Find where the given text appears and provide that cell's center as [X, Y] coordinate. 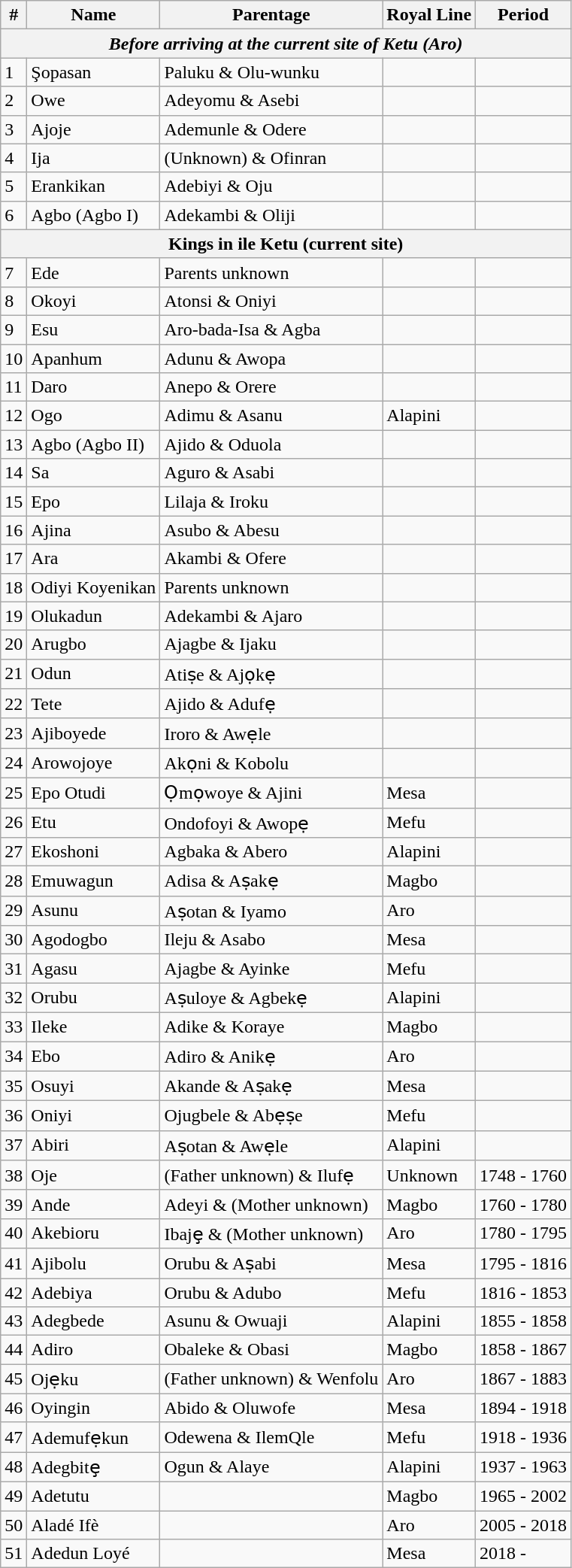
Royal Line [429, 15]
Unknown [429, 1175]
Oniyi [93, 1116]
Adedun Loyé [93, 1554]
42 [14, 1293]
Daro [93, 387]
Aguro & Asabi [271, 473]
Akebioru [93, 1233]
1760 - 1780 [523, 1204]
33 [14, 1027]
21 [14, 674]
40 [14, 1233]
Asunu [93, 911]
Ileke [93, 1027]
Ajina [93, 530]
48 [14, 1467]
Adimu & Asanu [271, 416]
# [14, 15]
23 [14, 733]
Anepo & Orere [271, 387]
Lilaja & Iroku [271, 502]
17 [14, 559]
Agbaka & Abero [271, 852]
29 [14, 911]
Epo Otudi [93, 793]
47 [14, 1437]
30 [14, 940]
Adekambi & Oliji [271, 215]
6 [14, 215]
Adike & Koraye [271, 1027]
49 [14, 1496]
Epo [93, 502]
Şopasan [93, 72]
Ande [93, 1204]
Adunu & Awopa [271, 359]
1 [14, 72]
43 [14, 1321]
Adisa & Aṣakẹ [271, 881]
Adiro [93, 1350]
Olukadun [93, 616]
Orubu & Adubo [271, 1293]
12 [14, 416]
19 [14, 616]
Erankikan [93, 187]
Orubu [93, 998]
18 [14, 587]
1894 - 1918 [523, 1408]
36 [14, 1116]
Adeyomu & Asebi [271, 101]
Ọmọwoye & Ajini [271, 793]
Abido & Oluwofe [271, 1408]
2018 - [523, 1554]
Period [523, 15]
Emuwagun [93, 881]
Ajiboyede [93, 733]
Akambi & Ofere [271, 559]
22 [14, 704]
8 [14, 301]
Aṣotan & Awẹle [271, 1145]
Atonsi & Oniyi [271, 301]
44 [14, 1350]
38 [14, 1175]
Ogun & Alaye [271, 1467]
Parentage [271, 15]
Iroro & Awẹle [271, 733]
Oje [93, 1175]
Adekambi & Ajaro [271, 616]
Akande & Aṣakẹ [271, 1086]
Adiro & Anikẹ [271, 1056]
50 [14, 1524]
(Unknown) & Ofinran [271, 158]
Ede [93, 272]
51 [14, 1554]
Ija [93, 158]
Apanhum [93, 359]
Okoyi [93, 301]
2 [14, 101]
26 [14, 823]
Ojẹku [93, 1379]
Agodogbo [93, 940]
15 [14, 502]
Ondofoyi & Awopẹ [271, 823]
Agasu [93, 969]
34 [14, 1056]
Paluku & Olu-wunku [271, 72]
Ara [93, 559]
1918 - 1936 [523, 1437]
27 [14, 852]
24 [14, 763]
1795 - 1816 [523, 1263]
10 [14, 359]
Akọni & Kobolu [271, 763]
Ajagbe & Ijaku [271, 644]
Aro-bada-Isa & Agba [271, 329]
1937 - 1963 [523, 1467]
Adegbede [93, 1321]
Aṣuloye & Agbekẹ [271, 998]
Adetutu [93, 1496]
Agbo (Agbo II) [93, 444]
41 [14, 1263]
Ajido & Adufẹ [271, 704]
37 [14, 1145]
7 [14, 272]
Odun [93, 674]
Kings in ile Ketu (current site) [286, 244]
1780 - 1795 [523, 1233]
Ademufẹkun [93, 1437]
Adegbitȩ [93, 1467]
5 [14, 187]
Ekoshoni [93, 852]
Ajoje [93, 129]
Asunu & Owuaji [271, 1321]
Ajagbe & Ayinke [271, 969]
14 [14, 473]
Odewena & IlemQle [271, 1437]
Etu [93, 823]
1867 - 1883 [523, 1379]
Adebiyi & Oju [271, 187]
Ajido & Oduola [271, 444]
Abiri [93, 1145]
Name [93, 15]
2005 - 2018 [523, 1524]
1855 - 1858 [523, 1321]
Aṣotan & Iyamo [271, 911]
Aladé Ifè [93, 1524]
11 [14, 387]
Ojugbele & Abẹṣe [271, 1116]
9 [14, 329]
Ibajȩ & (Mother unknown) [271, 1233]
39 [14, 1204]
Odiyi Koyenikan [93, 587]
1965 - 2002 [523, 1496]
Asubo & Abesu [271, 530]
1816 - 1853 [523, 1293]
Esu [93, 329]
Agbo (Agbo I) [93, 215]
Before arriving at the current site of Ketu (Aro) [286, 44]
45 [14, 1379]
Osuyi [93, 1086]
46 [14, 1408]
Adeyi & (Mother unknown) [271, 1204]
Arowojoye [93, 763]
(Father unknown) & Wenfolu [271, 1379]
Ademunle & Odere [271, 129]
16 [14, 530]
13 [14, 444]
35 [14, 1086]
Ogo [93, 416]
(Father unknown) & Ilufẹ [271, 1175]
Oyingin [93, 1408]
Orubu & Aṣabi [271, 1263]
Owe [93, 101]
20 [14, 644]
25 [14, 793]
Arugbo [93, 644]
4 [14, 158]
Tete [93, 704]
Obaleke & Obasi [271, 1350]
Adebiya [93, 1293]
31 [14, 969]
32 [14, 998]
Ileju & Asabo [271, 940]
1748 - 1760 [523, 1175]
Ajibolu [93, 1263]
3 [14, 129]
Sa [93, 473]
1858 - 1867 [523, 1350]
28 [14, 881]
Atiṣe & Ajọkẹ [271, 674]
Ebo [93, 1056]
